Extract the [x, y] coordinate from the center of the cell holding the provided text.  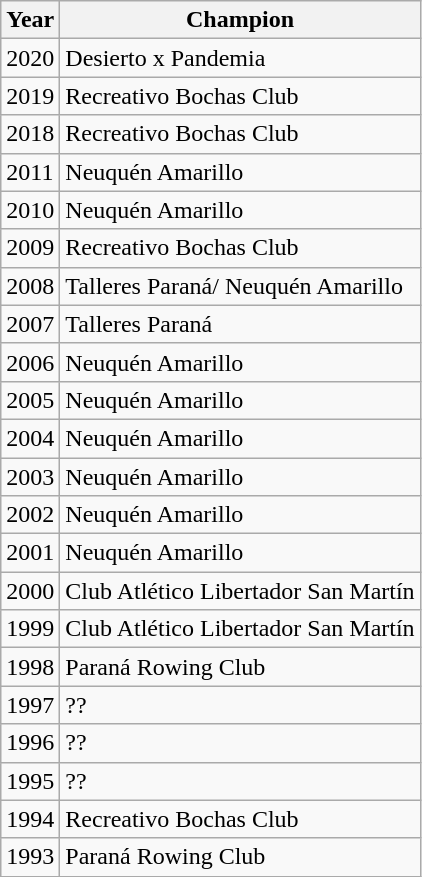
1995 [30, 781]
2011 [30, 172]
1993 [30, 857]
1998 [30, 667]
2008 [30, 286]
2018 [30, 134]
Talleres Paraná [240, 324]
Champion [240, 20]
2005 [30, 400]
2006 [30, 362]
Year [30, 20]
Talleres Paraná/ Neuquén Amarillo [240, 286]
2009 [30, 248]
2000 [30, 591]
1994 [30, 819]
2004 [30, 438]
2001 [30, 553]
2003 [30, 477]
1999 [30, 629]
1997 [30, 705]
2020 [30, 58]
2010 [30, 210]
2002 [30, 515]
Desierto x Pandemia [240, 58]
1996 [30, 743]
2019 [30, 96]
2007 [30, 324]
